Scan for the cell matching the given text and deliver its [x, y] coordinate at center. 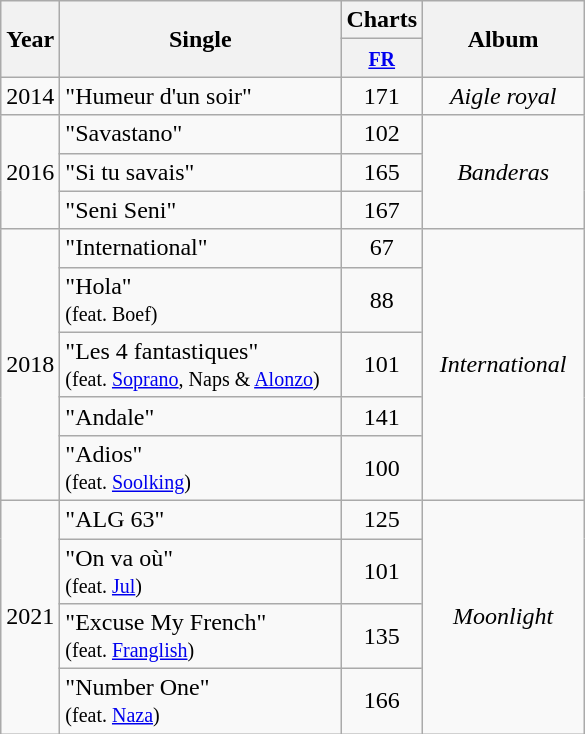
141 [382, 416]
Album [504, 39]
FR [382, 58]
"Adios" (feat. Soolking) [200, 468]
"Humeur d'un soir" [200, 96]
100 [382, 468]
125 [382, 519]
"Andale" [200, 416]
Moonlight [504, 616]
Banderas [504, 172]
International [504, 364]
"Si tu savais" [200, 172]
102 [382, 134]
2016 [30, 172]
67 [382, 248]
167 [382, 210]
2018 [30, 364]
"Excuse My French"(feat. Franglish) [200, 636]
171 [382, 96]
Single [200, 39]
"International" [200, 248]
165 [382, 172]
Charts [382, 20]
"Hola" (feat. Boef) [200, 300]
"Number One"(feat. Naza) [200, 702]
Year [30, 39]
"Seni Seni" [200, 210]
"Savastano" [200, 134]
"Les 4 fantastiques" (feat. Soprano, Naps & Alonzo) [200, 364]
135 [382, 636]
88 [382, 300]
2021 [30, 616]
"On va où"(feat. Jul) [200, 570]
166 [382, 702]
2014 [30, 96]
"ALG 63" [200, 519]
Aigle royal [504, 96]
